Extract the [x, y] coordinate from the center of the cell holding the provided text.  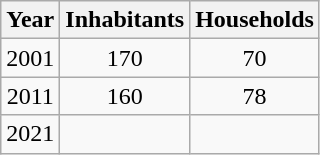
70 [255, 58]
160 [125, 96]
78 [255, 96]
2021 [30, 134]
2011 [30, 96]
2001 [30, 58]
Households [255, 20]
170 [125, 58]
Inhabitants [125, 20]
Year [30, 20]
